Identify which cell holds the provided text, then report its (X, Y) central coordinate. 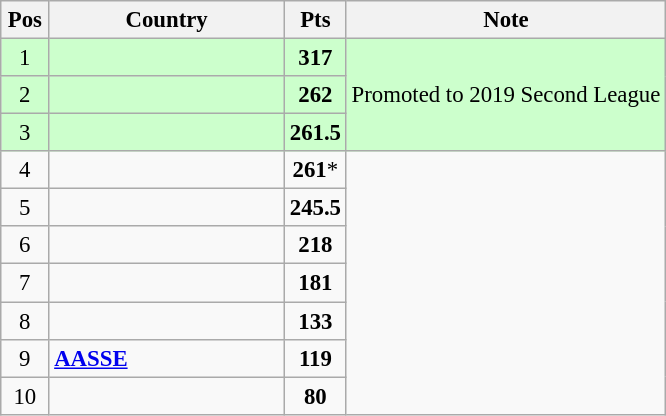
2 (25, 95)
218 (315, 245)
317 (315, 58)
9 (25, 358)
Promoted to 2019 Second League (506, 96)
Pos (25, 20)
262 (315, 95)
3 (25, 133)
8 (25, 321)
10 (25, 396)
181 (315, 283)
Country (167, 20)
261* (315, 170)
7 (25, 283)
4 (25, 170)
Pts (315, 20)
119 (315, 358)
245.5 (315, 208)
133 (315, 321)
6 (25, 245)
5 (25, 208)
80 (315, 396)
AASSE (167, 358)
261.5 (315, 133)
Note (506, 20)
1 (25, 58)
